From the cell containing the given text, extract its center point as [X, Y] coordinate. 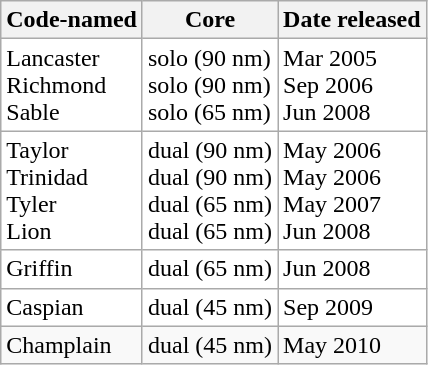
Mar 2005Sep 2006Jun 2008 [352, 85]
TaylorTrinidadTylerLion [72, 190]
dual (90 nm)dual (90 nm)dual (65 nm)dual (65 nm) [210, 190]
Jun 2008 [352, 269]
Date released [352, 20]
Code-named [72, 20]
May 2006May 2006May 2007Jun 2008 [352, 190]
solo (90 nm)solo (90 nm)solo (65 nm) [210, 85]
dual (65 nm) [210, 269]
Caspian [72, 307]
Champlain [72, 345]
May 2010 [352, 345]
Griffin [72, 269]
Core [210, 20]
LancasterRichmondSable [72, 85]
Sep 2009 [352, 307]
